Pinpoint the cell where the given text exists, returning its (x, y) midpoint coordinate. 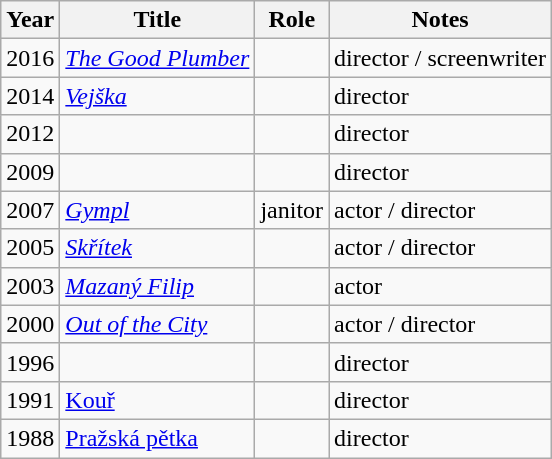
2000 (30, 324)
Mazaný Filip (158, 286)
Out of the City (158, 324)
actor (440, 286)
2007 (30, 210)
1991 (30, 400)
2009 (30, 172)
2016 (30, 58)
Year (30, 20)
1996 (30, 362)
Notes (440, 20)
Gympl (158, 210)
Vejška (158, 96)
janitor (292, 210)
2012 (30, 134)
Title (158, 20)
director / screenwriter (440, 58)
Kouř (158, 400)
2005 (30, 248)
2014 (30, 96)
2003 (30, 286)
The Good Plumber (158, 58)
1988 (30, 438)
Skřítek (158, 248)
Pražská pětka (158, 438)
Role (292, 20)
